Identify which cell holds the provided text, then report its (x, y) central coordinate. 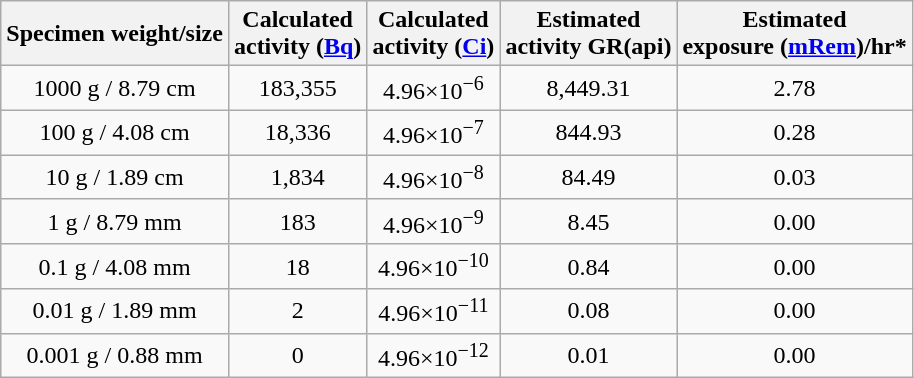
Specimen weight/size (115, 34)
0.01 g / 1.89 mm (115, 312)
0.03 (794, 178)
Estimated activity GR(api) (588, 34)
0.84 (588, 266)
4.96×10−9 (434, 222)
1,834 (297, 178)
1 g / 8.79 mm (115, 222)
2.78 (794, 88)
10 g / 1.89 cm (115, 178)
2 (297, 312)
0.28 (794, 132)
Calculated activity (Bq) (297, 34)
4.96×10−8 (434, 178)
4.96×10−7 (434, 132)
0.01 (588, 356)
183 (297, 222)
183,355 (297, 88)
Estimated exposure (mRem)/hr* (794, 34)
0 (297, 356)
4.96×10−6 (434, 88)
100 g / 4.08 cm (115, 132)
8.45 (588, 222)
4.96×10−10 (434, 266)
4.96×10−11 (434, 312)
18,336 (297, 132)
844.93 (588, 132)
0.001 g / 0.88 mm (115, 356)
Calculated activity (Ci) (434, 34)
1000 g / 8.79 cm (115, 88)
0.1 g / 4.08 mm (115, 266)
8,449.31 (588, 88)
18 (297, 266)
4.96×10−12 (434, 356)
84.49 (588, 178)
0.08 (588, 312)
